Extract the [X, Y] coordinate from the center of the cell holding the provided text.  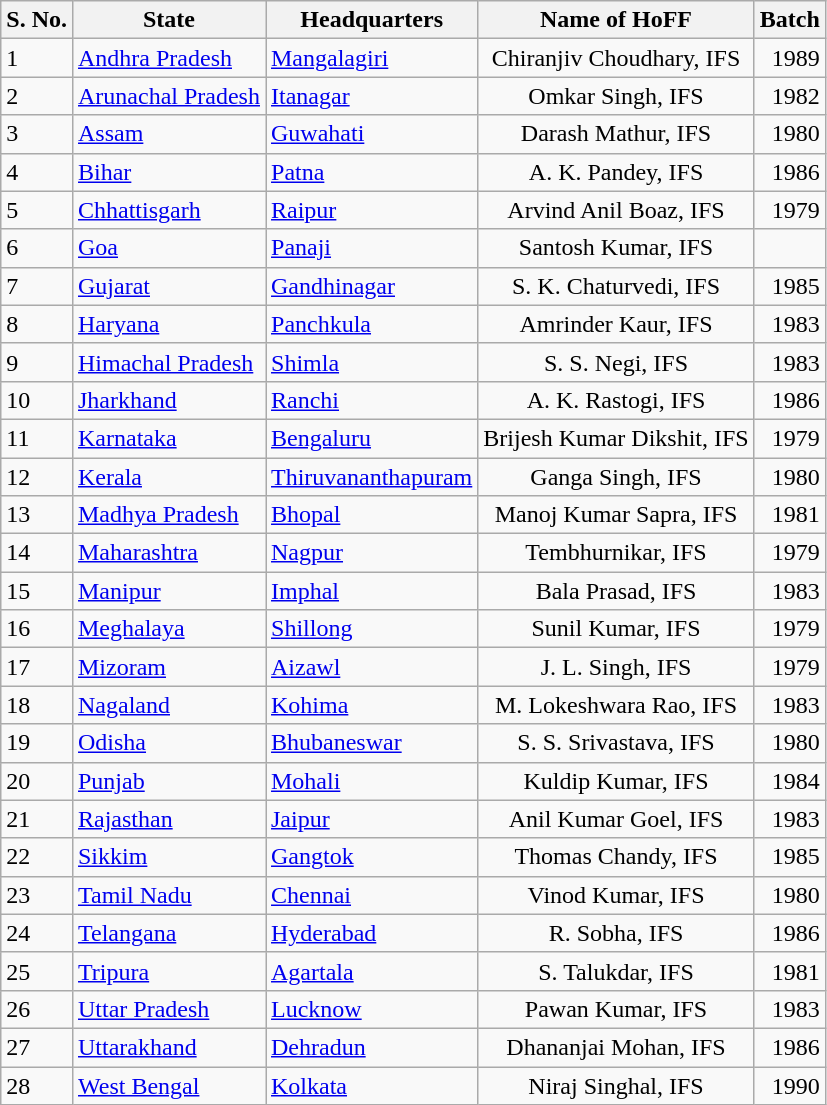
6 [37, 248]
Andhra Pradesh [168, 58]
Dhananjai Mohan, IFS [616, 1047]
Omkar Singh, IFS [616, 96]
Nagpur [372, 553]
Bala Prasad, IFS [616, 591]
1982 [790, 96]
Kerala [168, 477]
Dehradun [372, 1047]
26 [37, 1009]
Tripura [168, 971]
Thomas Chandy, IFS [616, 857]
Madhya Pradesh [168, 515]
Niraj Singhal, IFS [616, 1085]
Hyderabad [372, 933]
Darash Mathur, IFS [616, 134]
Jaipur [372, 819]
1989 [790, 58]
West Bengal [168, 1085]
Panchkula [372, 324]
Himachal Pradesh [168, 362]
Agartala [372, 971]
Itanagar [372, 96]
S. No. [37, 20]
Lucknow [372, 1009]
Goa [168, 248]
Amrinder Kaur, IFS [616, 324]
Bhubaneswar [372, 743]
27 [37, 1047]
28 [37, 1085]
Anil Kumar Goel, IFS [616, 819]
Patna [372, 172]
17 [37, 667]
23 [37, 895]
J. L. Singh, IFS [616, 667]
Punjab [168, 781]
24 [37, 933]
Batch [790, 20]
Imphal [372, 591]
1990 [790, 1085]
R. Sobha, IFS [616, 933]
Mohali [372, 781]
10 [37, 400]
Gandhinagar [372, 286]
Pawan Kumar, IFS [616, 1009]
Uttar Pradesh [168, 1009]
14 [37, 553]
7 [37, 286]
2 [37, 96]
Bihar [168, 172]
Vinod Kumar, IFS [616, 895]
11 [37, 438]
18 [37, 705]
Name of HoFF [616, 20]
S. S. Srivastava, IFS [616, 743]
Headquarters [372, 20]
Nagaland [168, 705]
15 [37, 591]
Panaji [372, 248]
Kohima [372, 705]
Santosh Kumar, IFS [616, 248]
State [168, 20]
21 [37, 819]
Arvind Anil Boaz, IFS [616, 210]
Sunil Kumar, IFS [616, 629]
Guwahati [372, 134]
Mangalagiri [372, 58]
20 [37, 781]
Karnataka [168, 438]
S. Talukdar, IFS [616, 971]
Gangtok [372, 857]
Assam [168, 134]
Kolkata [372, 1085]
Chiranjiv Choudhary, IFS [616, 58]
4 [37, 172]
1 [37, 58]
19 [37, 743]
Raipur [372, 210]
Rajasthan [168, 819]
9 [37, 362]
Shillong [372, 629]
Meghalaya [168, 629]
Aizawl [372, 667]
Uttarakhand [168, 1047]
Ranchi [372, 400]
S. S. Negi, IFS [616, 362]
Maharashtra [168, 553]
Brijesh Kumar Dikshit, IFS [616, 438]
Ganga Singh, IFS [616, 477]
A. K. Rastogi, IFS [616, 400]
Manipur [168, 591]
Haryana [168, 324]
Shimla [372, 362]
Chennai [372, 895]
13 [37, 515]
25 [37, 971]
22 [37, 857]
12 [37, 477]
Manoj Kumar Sapra, IFS [616, 515]
A. K. Pandey, IFS [616, 172]
Kuldip Kumar, IFS [616, 781]
Tamil Nadu [168, 895]
Jharkhand [168, 400]
Mizoram [168, 667]
5 [37, 210]
8 [37, 324]
S. K. Chaturvedi, IFS [616, 286]
Chhattisgarh [168, 210]
Arunachal Pradesh [168, 96]
Odisha [168, 743]
Bhopal [372, 515]
Bengaluru [372, 438]
Telangana [168, 933]
M. Lokeshwara Rao, IFS [616, 705]
1984 [790, 781]
16 [37, 629]
3 [37, 134]
Sikkim [168, 857]
Gujarat [168, 286]
Tembhurnikar, IFS [616, 553]
Thiruvananthapuram [372, 477]
